Provide the (X, Y) coordinate of the cell's center where the given text is located.  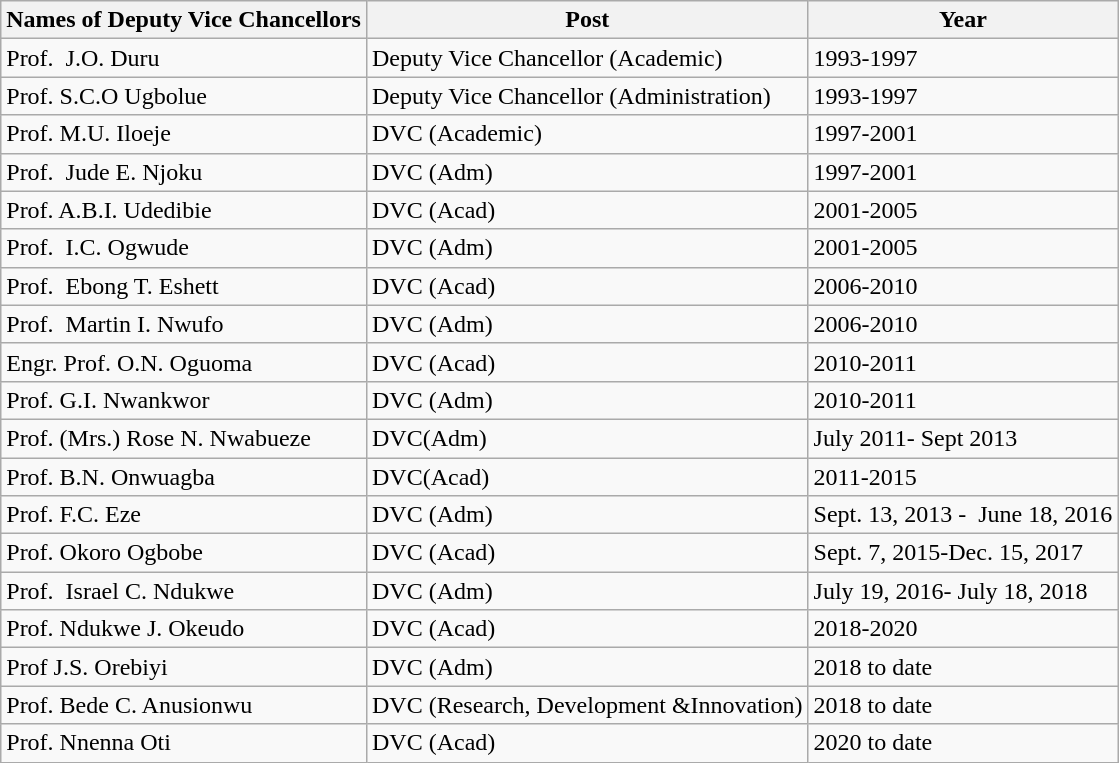
Prof. Nnenna Oti (184, 743)
Prof. Bede C. Anusionwu (184, 705)
Sept. 13, 2013 - June 18, 2016 (963, 515)
Prof. J.O. Duru (184, 58)
Sept. 7, 2015-Dec. 15, 2017 (963, 553)
Prof. I.C. Ogwude (184, 248)
July 19, 2016- July 18, 2018 (963, 591)
Post (587, 20)
2018-2020 (963, 629)
Year (963, 20)
July 2011- Sept 2013 (963, 438)
Prof. Ndukwe J. Okeudo (184, 629)
DVC(Adm) (587, 438)
2020 to date (963, 743)
Prof. G.I. Nwankwor (184, 400)
Prof. Israel C. Ndukwe (184, 591)
Engr. Prof. O.N. Oguoma (184, 362)
Prof. Ebong T. Eshett (184, 286)
Prof. B.N. Onwuagba (184, 477)
Prof. F.C. Eze (184, 515)
Prof J.S. Orebiyi (184, 667)
2011-2015 (963, 477)
Deputy Vice Chancellor (Administration) (587, 96)
DVC (Academic) (587, 134)
Prof. Martin I. Nwufo (184, 324)
Prof. M.U. Iloeje (184, 134)
Names of Deputy Vice Chancellors (184, 20)
DVC(Acad) (587, 477)
Prof. A.B.I. Udedibie (184, 210)
Prof. S.C.O Ugbolue (184, 96)
Prof. (Mrs.) Rose N. Nwabueze (184, 438)
DVC (Research, Development &Innovation) (587, 705)
Prof. Okoro Ogbobe (184, 553)
Prof. Jude E. Njoku (184, 172)
Deputy Vice Chancellor (Academic) (587, 58)
